Output the [X, Y] coordinate of the center of the cell containing the given text.  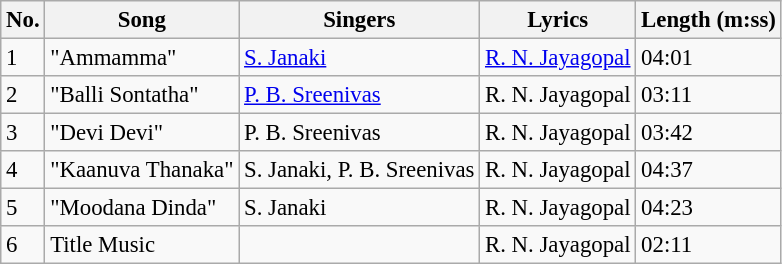
No. [23, 20]
04:23 [708, 208]
"Kaanuva Thanaka" [142, 170]
03:42 [708, 133]
2 [23, 95]
4 [23, 170]
03:11 [708, 95]
Lyrics [558, 20]
Song [142, 20]
Singers [360, 20]
"Balli Sontatha" [142, 95]
02:11 [708, 245]
04:01 [708, 58]
"Ammamma" [142, 58]
"Devi Devi" [142, 133]
3 [23, 133]
6 [23, 245]
Length (m:ss) [708, 20]
Title Music [142, 245]
1 [23, 58]
"Moodana Dinda" [142, 208]
S. Janaki, P. B. Sreenivas [360, 170]
04:37 [708, 170]
5 [23, 208]
